Determine the [X, Y] coordinate at the center of the cell enclosing the given text.  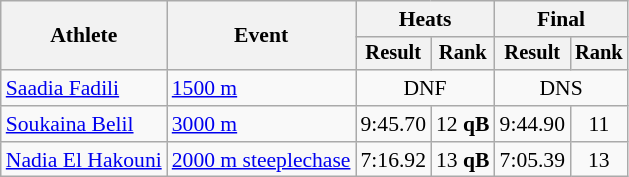
Event [262, 36]
Athlete [84, 36]
9:45.70 [394, 124]
DNS [562, 88]
12 qB [463, 124]
Soukaina Belil [84, 124]
3000 m [262, 124]
Final [562, 19]
11 [599, 124]
Saadia Fadili [84, 88]
1500 m [262, 88]
9:44.90 [532, 124]
DNF [426, 88]
Heats [426, 19]
